Determine the [x, y] coordinate at the center of the cell enclosing the given text.  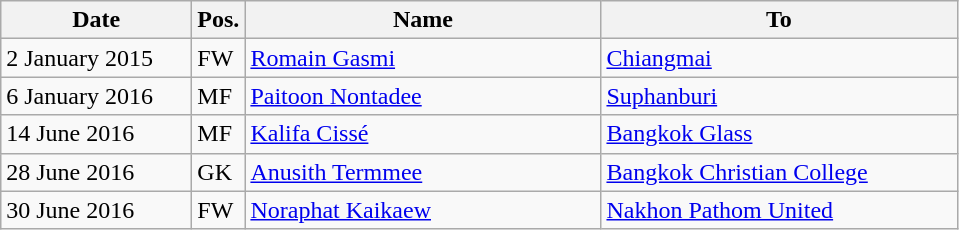
Kalifa Cissé [423, 134]
14 June 2016 [96, 134]
Romain Gasmi [423, 58]
30 June 2016 [96, 210]
GK [218, 172]
Noraphat Kaikaew [423, 210]
Pos. [218, 20]
To [779, 20]
Suphanburi [779, 96]
Bangkok Glass [779, 134]
2 January 2015 [96, 58]
6 January 2016 [96, 96]
28 June 2016 [96, 172]
Anusith Termmee [423, 172]
Chiangmai [779, 58]
Nakhon Pathom United [779, 210]
Date [96, 20]
Paitoon Nontadee [423, 96]
Name [423, 20]
Bangkok Christian College [779, 172]
